Find where the given text appears and provide that cell's center as (X, Y) coordinate. 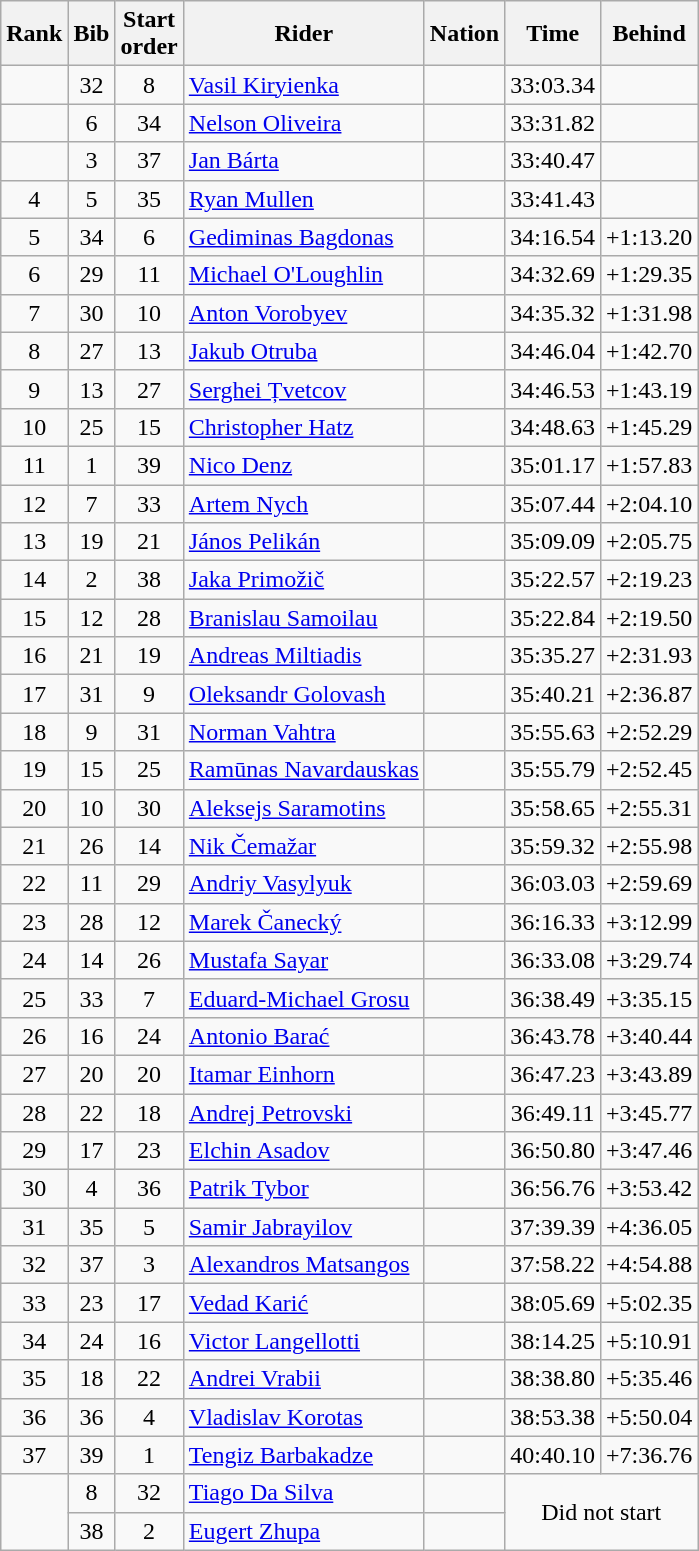
Did not start (602, 1512)
35:35.27 (553, 656)
Vedad Karić (304, 1303)
Rank (34, 34)
36:33.08 (553, 960)
+2:05.75 (648, 542)
+2:55.98 (648, 846)
+1:57.83 (648, 465)
36:50.80 (553, 1151)
Patrik Tybor (304, 1189)
Oleksandr Golovash (304, 694)
+2:36.87 (648, 694)
36:56.76 (553, 1189)
Antonio Barać (304, 1036)
Jakub Otruba (304, 351)
36:43.78 (553, 1036)
35:01.17 (553, 465)
Jaka Primožič (304, 580)
Marek Čanecký (304, 922)
34:48.63 (553, 427)
+1:43.19 (648, 389)
40:40.10 (553, 1455)
35:59.32 (553, 846)
36:16.33 (553, 922)
+2:04.10 (648, 503)
+7:36.76 (648, 1455)
+3:43.89 (648, 1074)
+3:47.46 (648, 1151)
33:40.47 (553, 161)
34:32.69 (553, 275)
35:55.79 (553, 770)
33:41.43 (553, 199)
Nik Čemažar (304, 846)
+3:40.44 (648, 1036)
+1:31.98 (648, 313)
+1:42.70 (648, 351)
33:31.82 (553, 123)
38:53.38 (553, 1417)
Nico Denz (304, 465)
+4:36.05 (648, 1227)
+1:45.29 (648, 427)
Bib (92, 34)
Serghei Țvetcov (304, 389)
Nation (464, 34)
+1:29.35 (648, 275)
+5:02.35 (648, 1303)
34:46.53 (553, 389)
Behind (648, 34)
Aleksejs Saramotins (304, 808)
Gediminas Bagdonas (304, 237)
+2:55.31 (648, 808)
36:47.23 (553, 1074)
Samir Jabrayilov (304, 1227)
Time (553, 34)
35:40.21 (553, 694)
+3:53.42 (648, 1189)
Branislau Samoilau (304, 618)
35:22.57 (553, 580)
+2:19.50 (648, 618)
38:38.80 (553, 1379)
34:16.54 (553, 237)
Eugert Zhupa (304, 1531)
Christopher Hatz (304, 427)
36:38.49 (553, 998)
+2:52.45 (648, 770)
Michael O'Loughlin (304, 275)
Elchin Asadov (304, 1151)
+3:45.77 (648, 1113)
38:05.69 (553, 1303)
37:39.39 (553, 1227)
Andreas Miltiadis (304, 656)
+3:12.99 (648, 922)
Eduard-Michael Grosu (304, 998)
+2:59.69 (648, 884)
35:22.84 (553, 618)
Startorder (149, 34)
35:55.63 (553, 732)
Anton Vorobyev (304, 313)
Tengiz Barbakadze (304, 1455)
Itamar Einhorn (304, 1074)
+2:31.93 (648, 656)
Andriy Vasylyuk (304, 884)
+4:54.88 (648, 1265)
Ramūnas Navardauskas (304, 770)
Tiago Da Silva (304, 1493)
38:14.25 (553, 1341)
+2:52.29 (648, 732)
Rider (304, 34)
Norman Vahtra (304, 732)
35:07.44 (553, 503)
Mustafa Sayar (304, 960)
+1:13.20 (648, 237)
Victor Langellotti (304, 1341)
Vasil Kiryienka (304, 85)
37:58.22 (553, 1265)
Vladislav Korotas (304, 1417)
33:03.34 (553, 85)
Ryan Mullen (304, 199)
Artem Nych (304, 503)
+5:10.91 (648, 1341)
+3:29.74 (648, 960)
Jan Bárta (304, 161)
Andrej Petrovski (304, 1113)
35:09.09 (553, 542)
36:03.03 (553, 884)
34:46.04 (553, 351)
+5:50.04 (648, 1417)
+5:35.46 (648, 1379)
Alexandros Matsangos (304, 1265)
János Pelikán (304, 542)
Nelson Oliveira (304, 123)
36:49.11 (553, 1113)
35:58.65 (553, 808)
+2:19.23 (648, 580)
Andrei Vrabii (304, 1379)
+3:35.15 (648, 998)
34:35.32 (553, 313)
